Locate the cell with the specified text and output its [X, Y] center coordinate. 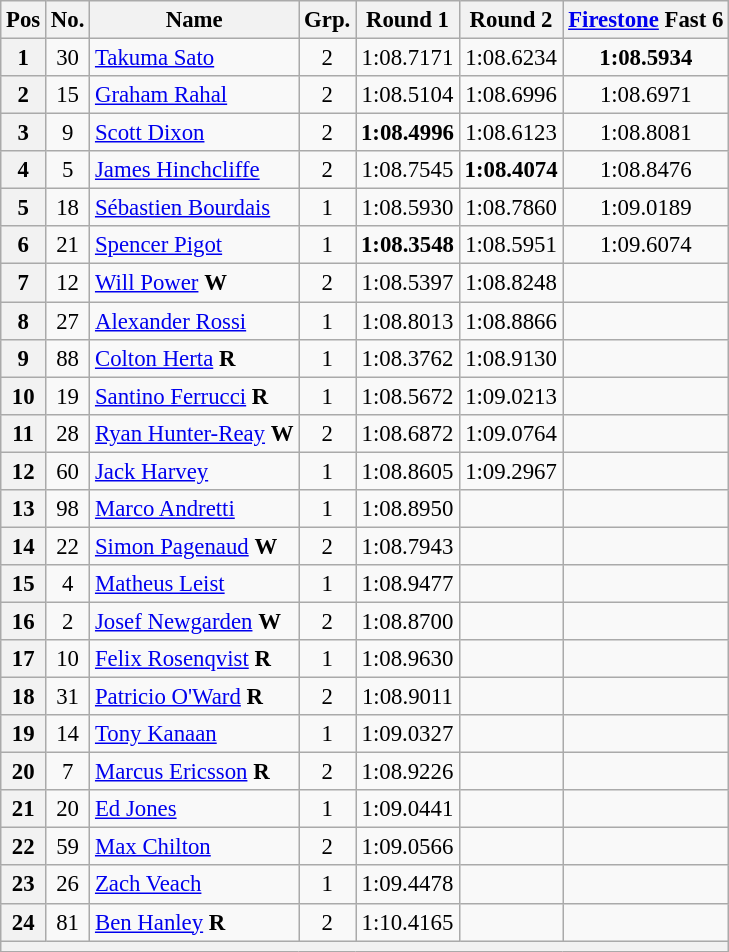
26 [68, 885]
60 [68, 471]
Max Chilton [194, 847]
1:09.4478 [408, 885]
1:08.6234 [511, 58]
Name [194, 20]
30 [68, 58]
1:09.6074 [646, 245]
24 [24, 922]
1:09.0441 [408, 809]
Ryan Hunter-Reay W [194, 433]
27 [68, 321]
Patricio O'Ward R [194, 697]
1:08.9011 [408, 697]
Marcus Ericsson R [194, 772]
No. [68, 20]
Spencer Pigot [194, 245]
31 [68, 697]
1:08.9477 [408, 584]
1:08.5672 [408, 396]
Josef Newgarden W [194, 621]
Jack Harvey [194, 471]
1:08.5397 [408, 283]
59 [68, 847]
1:08.7860 [511, 208]
Matheus Leist [194, 584]
1:09.0566 [408, 847]
13 [24, 509]
James Hinchcliffe [194, 170]
1:08.8476 [646, 170]
1:08.4996 [408, 133]
Scott Dixon [194, 133]
1:08.8950 [408, 509]
1:09.2967 [511, 471]
16 [24, 621]
1:08.3548 [408, 245]
Graham Rahal [194, 95]
1:08.5934 [646, 58]
1:08.8248 [511, 283]
1:08.7545 [408, 170]
Tony Kanaan [194, 734]
11 [24, 433]
Round 1 [408, 20]
Sébastien Bourdais [194, 208]
98 [68, 509]
1:08.9130 [511, 358]
1:08.5930 [408, 208]
Grp. [328, 20]
Zach Veach [194, 885]
28 [68, 433]
Felix Rosenqvist R [194, 659]
3 [24, 133]
1:09.0764 [511, 433]
Pos [24, 20]
1:08.8013 [408, 321]
1:08.6872 [408, 433]
88 [68, 358]
1:09.0213 [511, 396]
23 [24, 885]
1:08.8700 [408, 621]
81 [68, 922]
Santino Ferrucci R [194, 396]
1:08.7171 [408, 58]
1:08.8605 [408, 471]
Round 2 [511, 20]
Firestone Fast 6 [646, 20]
1:08.6971 [646, 95]
1:08.8866 [511, 321]
1:09.0327 [408, 734]
1:08.3762 [408, 358]
Marco Andretti [194, 509]
1:10.4165 [408, 922]
Colton Herta R [194, 358]
Ben Hanley R [194, 922]
1:08.6123 [511, 133]
Simon Pagenaud W [194, 546]
8 [24, 321]
1:08.5951 [511, 245]
17 [24, 659]
Takuma Sato [194, 58]
1:08.9226 [408, 772]
1:08.7943 [408, 546]
1:08.6996 [511, 95]
6 [24, 245]
1:09.0189 [646, 208]
Will Power W [194, 283]
Alexander Rossi [194, 321]
Ed Jones [194, 809]
1:08.8081 [646, 133]
1:08.5104 [408, 95]
1:08.9630 [408, 659]
1:08.4074 [511, 170]
